Output the (X, Y) coordinate of the center of the cell containing the given text.  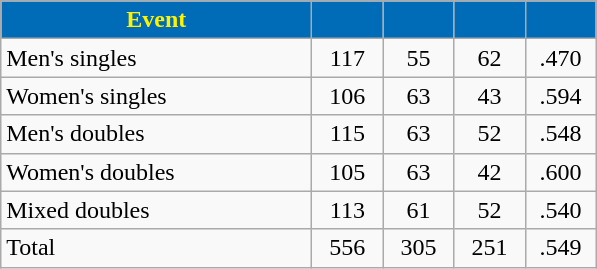
Men's doubles (156, 134)
251 (490, 248)
.549 (560, 248)
556 (348, 248)
55 (418, 58)
106 (348, 96)
Women's singles (156, 96)
113 (348, 210)
61 (418, 210)
43 (490, 96)
305 (418, 248)
117 (348, 58)
.600 (560, 172)
.594 (560, 96)
42 (490, 172)
105 (348, 172)
Mixed doubles (156, 210)
Total (156, 248)
Women's doubles (156, 172)
Event (156, 20)
.540 (560, 210)
.470 (560, 58)
.548 (560, 134)
Men's singles (156, 58)
62 (490, 58)
115 (348, 134)
